Locate the cell with the specified text and output its (x, y) center coordinate. 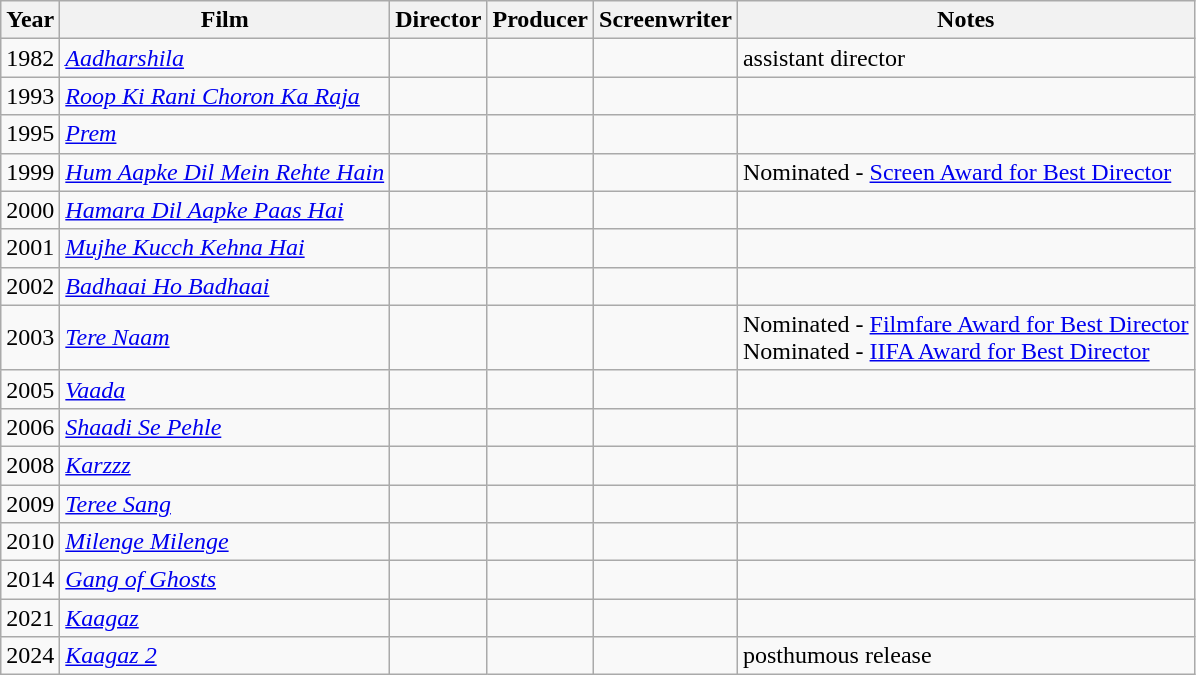
1993 (30, 96)
Year (30, 20)
Karzzz (225, 465)
2008 (30, 465)
2009 (30, 503)
2003 (30, 338)
2024 (30, 656)
Director (438, 20)
Mujhe Kucch Kehna Hai (225, 248)
assistant director (966, 58)
1982 (30, 58)
Nominated - Screen Award for Best Director (966, 172)
Screenwriter (666, 20)
Teree Sang (225, 503)
Badhaai Ho Badhaai (225, 286)
Shaadi Se Pehle (225, 427)
2002 (30, 286)
Kaagaz 2 (225, 656)
2014 (30, 580)
Hamara Dil Aapke Paas Hai (225, 210)
Nominated - Filmfare Award for Best DirectorNominated - IIFA Award for Best Director (966, 338)
Vaada (225, 389)
Prem (225, 134)
Tere Naam (225, 338)
Roop Ki Rani Choron Ka Raja (225, 96)
1995 (30, 134)
2001 (30, 248)
Hum Aapke Dil Mein Rehte Hain (225, 172)
Notes (966, 20)
2000 (30, 210)
2021 (30, 618)
Kaagaz (225, 618)
Film (225, 20)
1999 (30, 172)
posthumous release (966, 656)
Aadharshila (225, 58)
Gang of Ghosts (225, 580)
2010 (30, 542)
2005 (30, 389)
Producer (540, 20)
Milenge Milenge (225, 542)
2006 (30, 427)
